Return the [x, y] coordinate for the center point of the cell that contains the specified text.  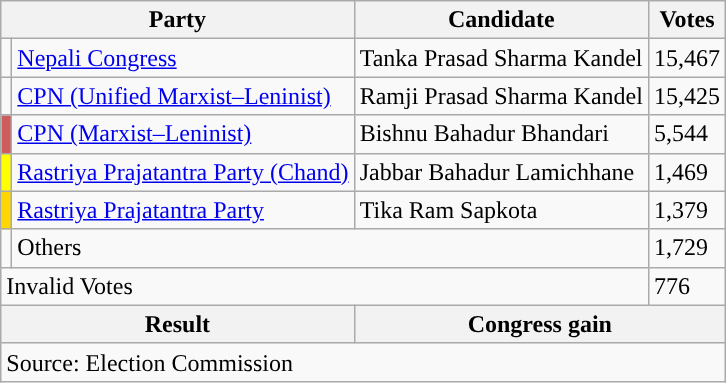
5,544 [686, 134]
Bishnu Bahadur Bhandari [501, 134]
Rastriya Prajatantra Party (Chand) [183, 172]
CPN (Unified Marxist–Leninist) [183, 96]
1,729 [686, 248]
Tanka Prasad Sharma Kandel [501, 58]
15,467 [686, 58]
Rastriya Prajatantra Party [183, 210]
Party [178, 20]
Invalid Votes [325, 286]
1,469 [686, 172]
Congress gain [540, 324]
Result [178, 324]
Ramji Prasad Sharma Kandel [501, 96]
Jabbar Bahadur Lamichhane [501, 172]
Others [330, 248]
15,425 [686, 96]
Candidate [501, 20]
Nepali Congress [183, 58]
Tika Ram Sapkota [501, 210]
Votes [686, 20]
1,379 [686, 210]
CPN (Marxist–Leninist) [183, 134]
Source: Election Commission [364, 362]
776 [686, 286]
